Determine the (X, Y) coordinate at the center of the cell enclosing the given text.  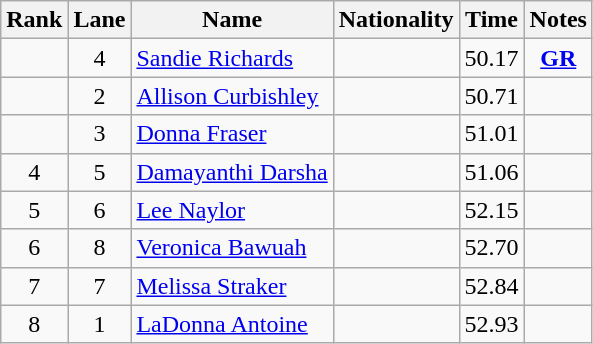
Lee Naylor (232, 210)
Allison Curbishley (232, 96)
GR (558, 58)
Rank (34, 20)
50.17 (492, 58)
52.15 (492, 210)
Time (492, 20)
Veronica Bawuah (232, 248)
1 (100, 324)
50.71 (492, 96)
51.06 (492, 172)
LaDonna Antoine (232, 324)
52.84 (492, 286)
3 (100, 134)
Nationality (396, 20)
Notes (558, 20)
Damayanthi Darsha (232, 172)
Donna Fraser (232, 134)
52.93 (492, 324)
Melissa Straker (232, 286)
51.01 (492, 134)
Lane (100, 20)
2 (100, 96)
Name (232, 20)
Sandie Richards (232, 58)
52.70 (492, 248)
